For the text-containing cell, return its midpoint in [x, y] coordinate format. 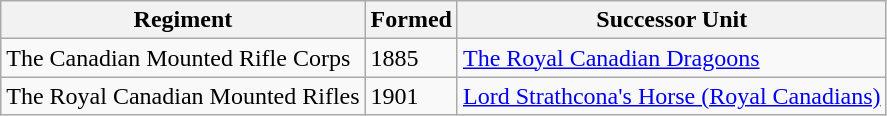
Regiment [183, 20]
Formed [411, 20]
The Royal Canadian Dragoons [672, 58]
The Canadian Mounted Rifle Corps [183, 58]
1885 [411, 58]
Lord Strathcona's Horse (Royal Canadians) [672, 96]
1901 [411, 96]
Successor Unit [672, 20]
The Royal Canadian Mounted Rifles [183, 96]
